Output the [X, Y] coordinate of the center of the cell containing the given text.  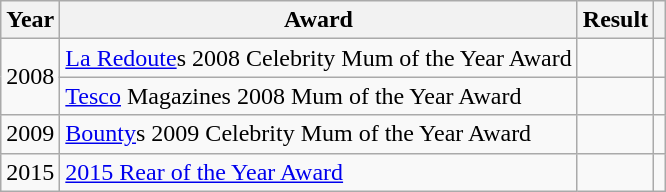
Tesco Magazines 2008 Mum of the Year Award [318, 96]
2015 Rear of the Year Award [318, 172]
Year [30, 20]
2008 [30, 77]
2015 [30, 172]
Result [615, 20]
2009 [30, 134]
Award [318, 20]
La Redoutes 2008 Celebrity Mum of the Year Award [318, 58]
Bountys 2009 Celebrity Mum of the Year Award [318, 134]
